Find where the given text appears and provide that cell's center as [X, Y] coordinate. 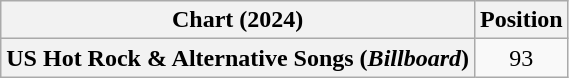
Chart (2024) [238, 20]
US Hot Rock & Alternative Songs (Billboard) [238, 58]
93 [521, 58]
Position [521, 20]
